For the text-containing cell, return its midpoint in (X, Y) coordinate format. 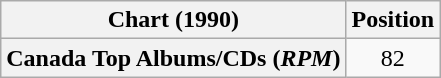
Position (393, 20)
Canada Top Albums/CDs (RPM) (174, 58)
Chart (1990) (174, 20)
82 (393, 58)
